Return (X, Y) of the center of cell containing provided text 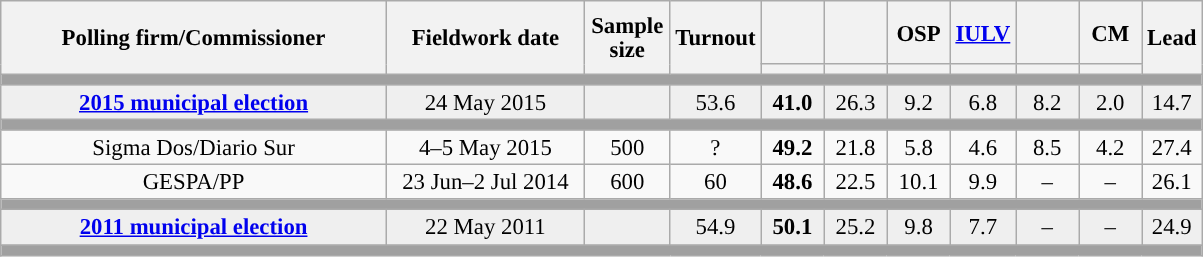
Turnout (716, 38)
26.3 (856, 102)
GESPA/PP (194, 182)
4–5 May 2015 (485, 148)
10.1 (918, 182)
IULV (982, 32)
25.2 (856, 228)
Lead (1172, 38)
9.2 (918, 102)
22.5 (856, 182)
OSP (918, 32)
2011 municipal election (194, 228)
? (716, 148)
49.2 (792, 148)
24.9 (1172, 228)
2015 municipal election (194, 102)
Fieldwork date (485, 38)
21.8 (856, 148)
22 May 2011 (485, 228)
Sample size (627, 38)
2.0 (1110, 102)
27.4 (1172, 148)
5.8 (918, 148)
14.7 (1172, 102)
4.6 (982, 148)
9.8 (918, 228)
Polling firm/Commissioner (194, 38)
CM (1110, 32)
6.8 (982, 102)
26.1 (1172, 182)
50.1 (792, 228)
41.0 (792, 102)
24 May 2015 (485, 102)
4.2 (1110, 148)
60 (716, 182)
8.2 (1048, 102)
Sigma Dos/Diario Sur (194, 148)
8.5 (1048, 148)
54.9 (716, 228)
9.9 (982, 182)
53.6 (716, 102)
23 Jun–2 Jul 2014 (485, 182)
7.7 (982, 228)
48.6 (792, 182)
600 (627, 182)
500 (627, 148)
